Determine the (x, y) coordinate at the center of the cell enclosing the given text.  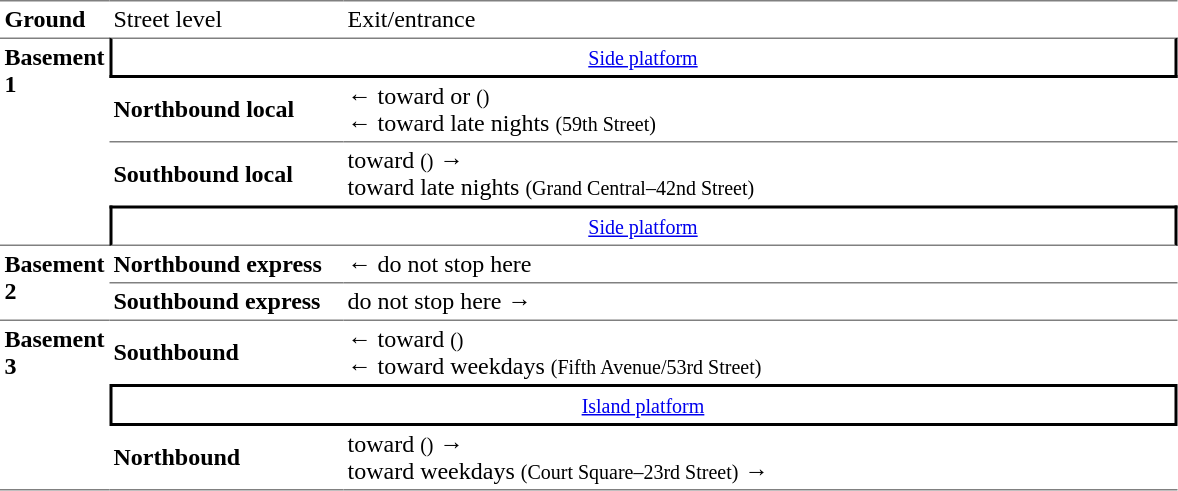
Exit/entrance (760, 19)
do not stop here → (760, 303)
← toward or ()← toward late nights (59th Street) (760, 110)
Northbound (226, 458)
Ground (54, 19)
Southbound express (226, 303)
← do not stop here (760, 265)
Basement 3 (54, 406)
Basement 2 (54, 284)
Island platform (643, 405)
Basement 1 (54, 142)
Southbound (226, 352)
Southbound local (226, 174)
toward () → toward weekdays (Court Square–23rd Street) → (760, 458)
Northbound express (226, 265)
Northbound local (226, 110)
toward () → toward late nights (Grand Central–42nd Street) (760, 174)
← toward ()← toward weekdays (Fifth Avenue/53rd Street) (760, 352)
Street level (226, 19)
